Output the [x, y] coordinate of the center of the cell containing the given text.  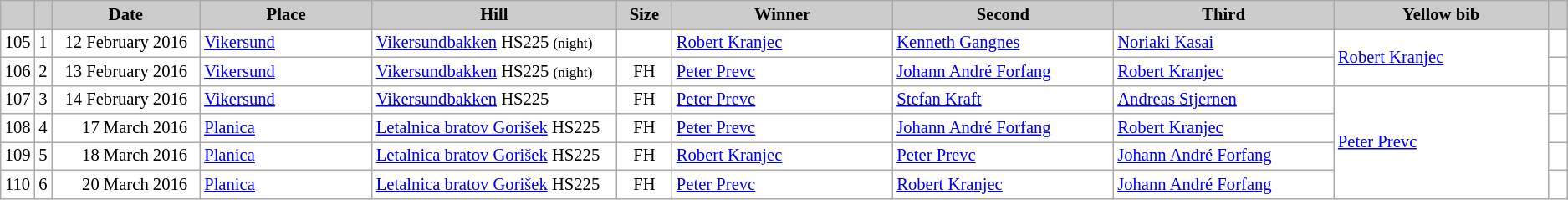
Vikersundbakken HS225 [494, 100]
3 [43, 100]
110 [18, 184]
20 March 2016 [126, 184]
2 [43, 71]
5 [43, 156]
14 February 2016 [126, 100]
17 March 2016 [126, 128]
105 [18, 43]
Date [126, 14]
107 [18, 100]
106 [18, 71]
Winner [783, 14]
Stefan Kraft [1003, 100]
18 March 2016 [126, 156]
109 [18, 156]
108 [18, 128]
Kenneth Gangnes [1003, 43]
12 February 2016 [126, 43]
Second [1003, 14]
Place [286, 14]
6 [43, 184]
1 [43, 43]
Hill [494, 14]
4 [43, 128]
Noriaki Kasai [1223, 43]
Andreas Stjernen [1223, 100]
13 February 2016 [126, 71]
Size [644, 14]
Third [1223, 14]
Yellow bib [1442, 14]
